Identify which cell holds the provided text, then report its (X, Y) central coordinate. 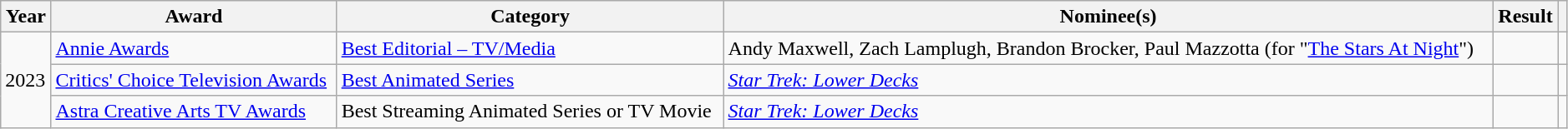
2023 (26, 80)
Critics' Choice Television Awards (194, 80)
Best Editorial – TV/Media (530, 48)
Andy Maxwell, Zach Lamplugh, Brandon Brocker, Paul Mazzotta (for "The Stars At Night") (1108, 48)
Annie Awards (194, 48)
Astra Creative Arts TV Awards (194, 112)
Award (194, 17)
Nominee(s) (1108, 17)
Best Animated Series (530, 80)
Result (1525, 17)
Category (530, 17)
Year (26, 17)
Best Streaming Animated Series or TV Movie (530, 112)
